Capture the cell that displays the provided text and extract its (x, y) central coordinate. 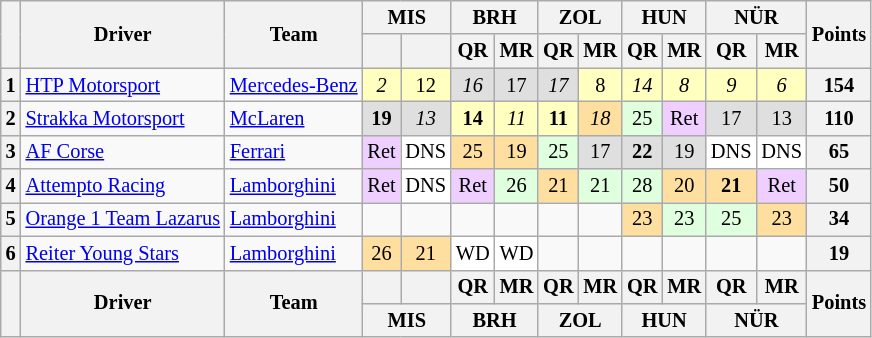
20 (684, 186)
AF Corse (123, 152)
Orange 1 Team Lazarus (123, 219)
18 (600, 118)
Mercedes-Benz (294, 85)
Attempto Racing (123, 186)
Reiter Young Stars (123, 253)
28 (642, 186)
Ferrari (294, 152)
5 (11, 219)
110 (839, 118)
1 (11, 85)
65 (839, 152)
34 (839, 219)
9 (731, 85)
22 (642, 152)
HTP Motorsport (123, 85)
McLaren (294, 118)
154 (839, 85)
Strakka Motorsport (123, 118)
4 (11, 186)
3 (11, 152)
12 (425, 85)
50 (839, 186)
16 (473, 85)
